Capture the cell that displays the provided text and extract its [X, Y] central coordinate. 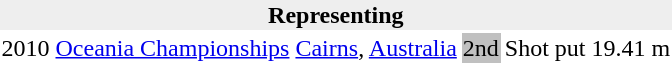
Oceania Championships [172, 48]
19.41 m [631, 48]
Cairns, Australia [376, 48]
Representing [336, 15]
2nd [480, 48]
Shot put [545, 48]
2010 [26, 48]
